Scan for the cell matching the given text and deliver its (x, y) coordinate at center. 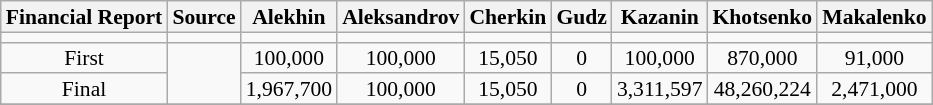
Makalenko (874, 16)
1,967,700 (289, 90)
First (84, 58)
Aleksandrov (400, 16)
Cherkin (508, 16)
Khotsenko (763, 16)
48,260,224 (763, 90)
Gudz (582, 16)
Final (84, 90)
3,311,597 (660, 90)
870,000 (763, 58)
91,000 (874, 58)
Alekhin (289, 16)
2,471,000 (874, 90)
Kazanin (660, 16)
Source (204, 16)
Financial Report (84, 16)
